Locate the cell with the specified text and output its [x, y] center coordinate. 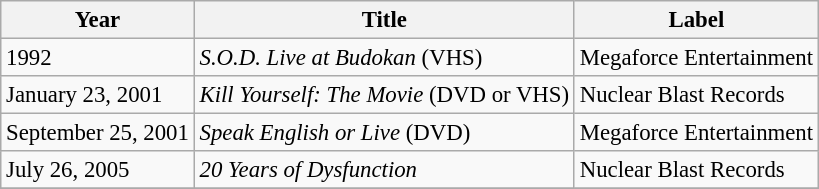
Year [98, 20]
September 25, 2001 [98, 133]
1992 [98, 58]
January 23, 2001 [98, 95]
Title [384, 20]
Kill Yourself: The Movie (DVD or VHS) [384, 95]
20 Years of Dysfunction [384, 170]
Speak English or Live (DVD) [384, 133]
Label [696, 20]
S.O.D. Live at Budokan (VHS) [384, 58]
July 26, 2005 [98, 170]
